Search for the cell housing the specified text and yield its (X, Y) center coordinate. 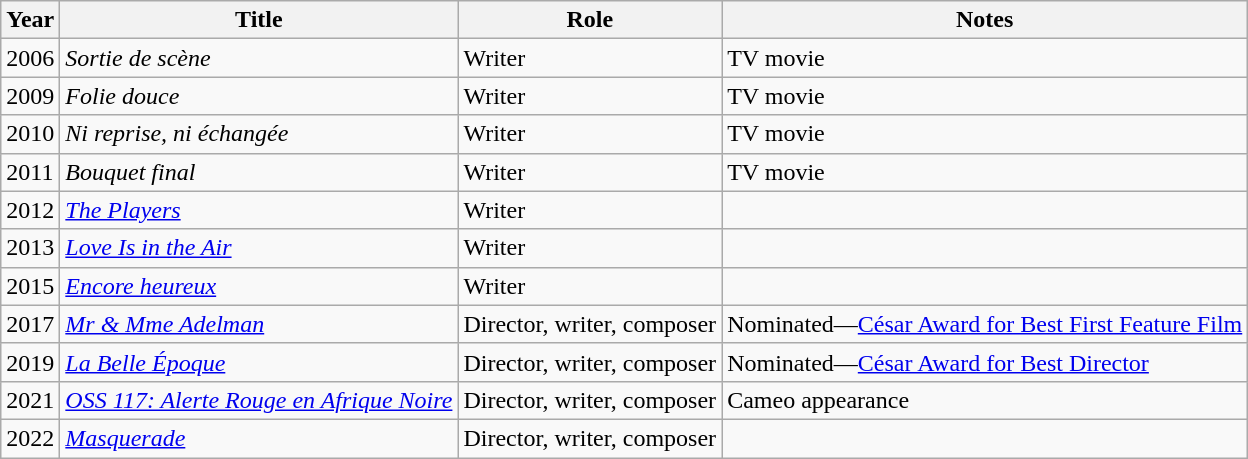
2013 (30, 248)
2015 (30, 286)
Love Is in the Air (259, 248)
Sortie de scène (259, 58)
2019 (30, 362)
OSS 117: Alerte Rouge en Afrique Noire (259, 400)
2006 (30, 58)
La Belle Époque (259, 362)
2021 (30, 400)
The Players (259, 210)
2022 (30, 438)
Nominated—César Award for Best Director (985, 362)
2017 (30, 324)
Masquerade (259, 438)
2010 (30, 134)
2011 (30, 172)
Bouquet final (259, 172)
Folie douce (259, 96)
Ni reprise, ni échangée (259, 134)
Cameo appearance (985, 400)
Year (30, 20)
Notes (985, 20)
Role (590, 20)
2009 (30, 96)
Encore heureux (259, 286)
2012 (30, 210)
Mr & Mme Adelman (259, 324)
Title (259, 20)
Nominated—César Award for Best First Feature Film (985, 324)
